Detect which cell encompasses the target text, then output its (X, Y) center coordinate. 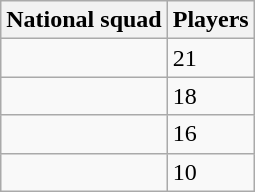
10 (210, 172)
18 (210, 96)
Players (210, 20)
16 (210, 134)
21 (210, 58)
National squad (84, 20)
